Locate the cell with the specified text and output its (X, Y) center coordinate. 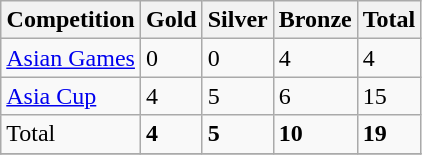
Gold (171, 20)
Asia Cup (71, 96)
Bronze (315, 20)
15 (389, 96)
Silver (238, 20)
Asian Games (71, 58)
Competition (71, 20)
19 (389, 134)
6 (315, 96)
10 (315, 134)
